From the cell containing the given text, extract its center point as [x, y] coordinate. 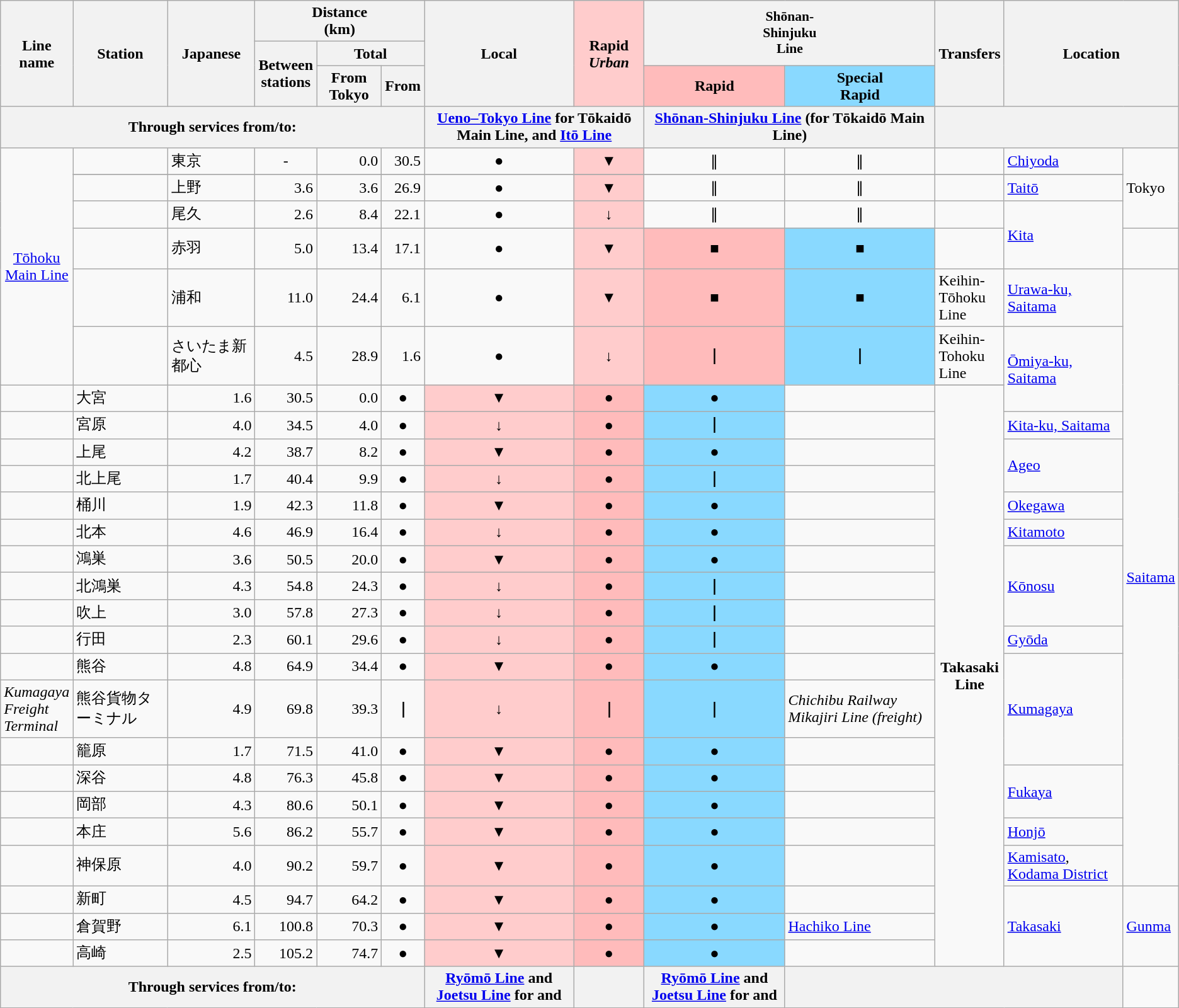
24.3 [349, 586]
行田 [120, 640]
Betweenstations [286, 74]
Local [499, 54]
Total [370, 54]
Kōnosu [1063, 586]
Kita-ku, Saitama [1063, 425]
Saitama [1151, 578]
Urawa-ku, Saitama [1063, 298]
Location [1091, 54]
Kumagaya Freight Terminal [37, 709]
50.5 [286, 559]
Taitō [1063, 188]
90.2 [286, 866]
神保原 [120, 866]
Rapid [714, 86]
Honjō [1063, 832]
74.7 [349, 954]
北本 [120, 533]
40.4 [286, 479]
100.8 [286, 926]
Keihin-Tōhoku Line [970, 298]
38.7 [286, 452]
籠原 [120, 751]
上尾 [120, 452]
Ageo [1063, 465]
8.4 [349, 214]
高崎 [120, 954]
20.0 [349, 559]
Okegawa [1063, 505]
新町 [120, 900]
55.7 [349, 832]
Rapid Urban [609, 54]
76.3 [286, 779]
熊谷貨物ターミナル [120, 709]
Shōnan-Shinjuku Line (for Tōkaidō Main Line) [790, 127]
北鴻巣 [120, 586]
Tokyo [1151, 188]
Kumagaya [1063, 708]
11.8 [349, 505]
5.0 [286, 248]
SpecialRapid [860, 86]
Transfers [970, 54]
2.6 [286, 214]
17.1 [403, 248]
4.6 [212, 533]
1.9 [212, 505]
11.0 [286, 298]
29.6 [349, 640]
尾久 [212, 214]
70.3 [349, 926]
岡部 [120, 805]
50.1 [349, 805]
Kamisato, Kodama District [1063, 866]
倉賀野 [120, 926]
69.8 [286, 709]
24.4 [349, 298]
Takasaki Line [970, 675]
22.1 [403, 214]
Chichibu Railway Mikajiri Line (freight) [860, 709]
34.4 [349, 667]
Hachiko Line [860, 926]
Ōmiya-ku, Saitama [1063, 369]
From Tokyo [349, 86]
熊谷 [120, 667]
5.6 [212, 832]
Chiyoda [1063, 161]
28.9 [349, 356]
57.8 [286, 612]
鴻巣 [120, 559]
64.9 [286, 667]
3.0 [212, 612]
Takasaki [1063, 926]
71.5 [286, 751]
41.0 [349, 751]
Kita [1063, 235]
赤羽 [212, 248]
Kitamoto [1063, 533]
大宮 [120, 398]
60.1 [286, 640]
東京 [212, 161]
54.8 [286, 586]
105.2 [286, 954]
Distance(km) [340, 21]
Tōhoku Main Line [37, 266]
上野 [212, 188]
桶川 [120, 505]
8.2 [349, 452]
94.7 [286, 900]
16.4 [349, 533]
Station [120, 54]
34.5 [286, 425]
45.8 [349, 779]
39.3 [349, 709]
Ueno–Tokyo Line for Tōkaidō Main Line, and Itō Line [534, 127]
- [286, 161]
42.3 [286, 505]
Shōnan-ShinjukuLine [790, 33]
吹上 [120, 612]
北上尾 [120, 479]
59.7 [349, 866]
さいたま新都心 [212, 356]
浦和 [212, 298]
2.5 [212, 954]
Gunma [1151, 926]
64.2 [349, 900]
2.3 [212, 640]
深谷 [120, 779]
13.4 [349, 248]
宮原 [120, 425]
Japanese [212, 54]
46.9 [286, 533]
4.2 [212, 452]
Fukaya [1063, 791]
Keihin-Tohoku Line [970, 356]
80.6 [286, 805]
86.2 [286, 832]
本庄 [120, 832]
From [403, 86]
9.9 [349, 479]
Line name [37, 54]
4.9 [212, 709]
26.9 [403, 188]
27.3 [349, 612]
Gyōda [1063, 640]
